Return the (X, Y) coordinate for the center point of the cell that contains the specified text.  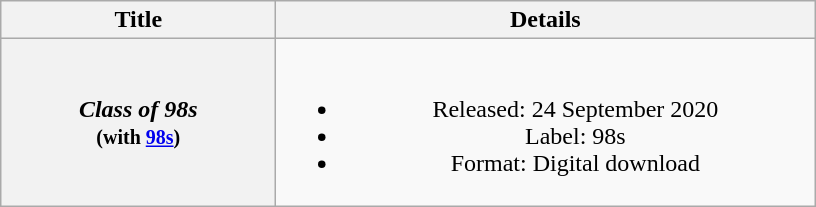
Details (546, 20)
Released: 24 September 2020Label: 98sFormat: Digital download (546, 122)
Class of 98s(with 98s) (138, 122)
Title (138, 20)
